Return (X, Y) of the center of cell containing provided text 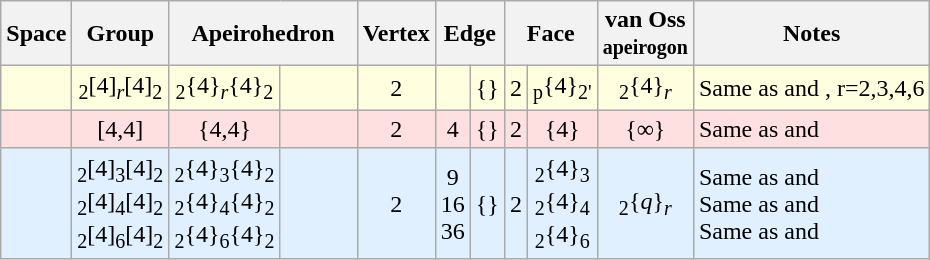
2{q}r (645, 204)
4 (452, 129)
91636 (452, 204)
2{4}3{4}22{4}4{4}22{4}6{4}2 (224, 204)
Same as and , r=2,3,4,6 (812, 88)
{4,4} (224, 129)
p{4}2' (562, 88)
Group (120, 34)
[4,4] (120, 129)
{4} (562, 129)
Vertex (396, 34)
Same as and Same as and Same as and (812, 204)
Notes (812, 34)
2{4}r (645, 88)
2{4}32{4}42{4}6 (562, 204)
Face (550, 34)
2[4]r[4]2 (120, 88)
2[4]3[4]22[4]4[4]22[4]6[4]2 (120, 204)
van Ossapeirogon (645, 34)
Space (36, 34)
Edge (470, 34)
{∞} (645, 129)
Same as and (812, 129)
Apeirohedron (263, 34)
2{4}r{4}2 (224, 88)
